Return [x, y] of the center of cell containing provided text 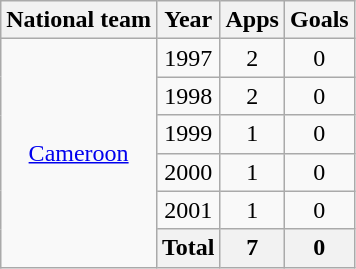
7 [252, 248]
Apps [252, 20]
2000 [188, 172]
Total [188, 248]
Cameroon [79, 153]
1998 [188, 96]
Year [188, 20]
Goals [319, 20]
2001 [188, 210]
1999 [188, 134]
1997 [188, 58]
National team [79, 20]
